Detect which cell encompasses the target text, then output its [x, y] center coordinate. 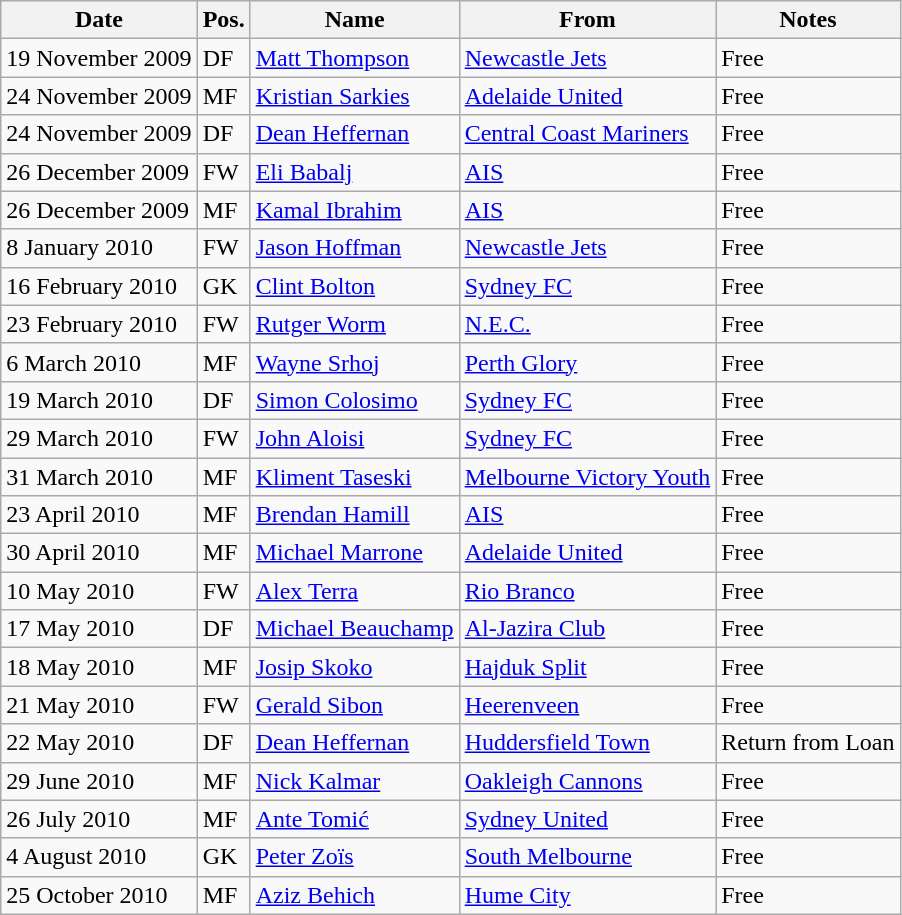
Peter Zoïs [354, 857]
Ante Tomić [354, 819]
6 March 2010 [99, 362]
29 March 2010 [99, 438]
Sydney United [588, 819]
17 May 2010 [99, 629]
Clint Bolton [354, 286]
Kristian Sarkies [354, 96]
Aziz Behich [354, 895]
Heerenveen [588, 705]
From [588, 20]
23 April 2010 [99, 515]
Hajduk Split [588, 667]
8 January 2010 [99, 248]
Jason Hoffman [354, 248]
19 March 2010 [99, 400]
16 February 2010 [99, 286]
John Aloisi [354, 438]
Notes [808, 20]
29 June 2010 [99, 781]
Perth Glory [588, 362]
26 July 2010 [99, 819]
N.E.C. [588, 324]
Hume City [588, 895]
23 February 2010 [99, 324]
21 May 2010 [99, 705]
25 October 2010 [99, 895]
Kliment Taseski [354, 477]
Kamal Ibrahim [354, 210]
Alex Terra [354, 591]
18 May 2010 [99, 667]
Date [99, 20]
19 November 2009 [99, 58]
4 August 2010 [99, 857]
22 May 2010 [99, 743]
30 April 2010 [99, 553]
Huddersfield Town [588, 743]
Simon Colosimo [354, 400]
South Melbourne [588, 857]
Brendan Hamill [354, 515]
Eli Babalj [354, 172]
Nick Kalmar [354, 781]
Josip Skoko [354, 667]
10 May 2010 [99, 591]
Melbourne Victory Youth [588, 477]
31 March 2010 [99, 477]
Al-Jazira Club [588, 629]
Rutger Worm [354, 324]
Name [354, 20]
Central Coast Mariners [588, 134]
Rio Branco [588, 591]
Pos. [224, 20]
Oakleigh Cannons [588, 781]
Gerald Sibon [354, 705]
Michael Marrone [354, 553]
Return from Loan [808, 743]
Michael Beauchamp [354, 629]
Wayne Srhoj [354, 362]
Matt Thompson [354, 58]
